Return [X, Y] of the center of cell containing provided text 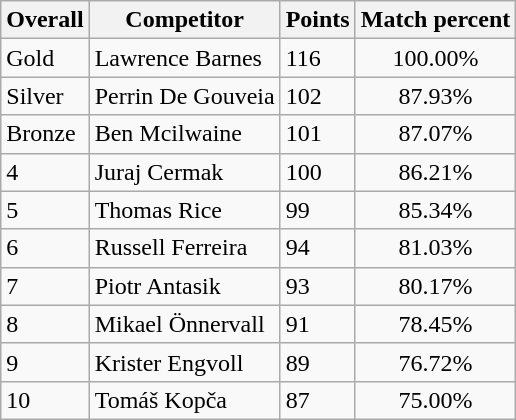
86.21% [436, 172]
Ben Mcilwaine [184, 134]
87 [318, 400]
94 [318, 248]
85.34% [436, 210]
Tomáš Kopča [184, 400]
9 [45, 362]
116 [318, 58]
7 [45, 286]
100.00% [436, 58]
Silver [45, 96]
Piotr Antasik [184, 286]
5 [45, 210]
93 [318, 286]
Thomas Rice [184, 210]
Match percent [436, 20]
Perrin De Gouveia [184, 96]
102 [318, 96]
Competitor [184, 20]
80.17% [436, 286]
Points [318, 20]
75.00% [436, 400]
76.72% [436, 362]
78.45% [436, 324]
Russell Ferreira [184, 248]
91 [318, 324]
Overall [45, 20]
4 [45, 172]
Lawrence Barnes [184, 58]
6 [45, 248]
10 [45, 400]
81.03% [436, 248]
101 [318, 134]
Juraj Cermak [184, 172]
Bronze [45, 134]
Gold [45, 58]
99 [318, 210]
Krister Engvoll [184, 362]
8 [45, 324]
87.93% [436, 96]
89 [318, 362]
Mikael Önnervall [184, 324]
100 [318, 172]
87.07% [436, 134]
